For the text-containing cell, return its midpoint in (x, y) coordinate format. 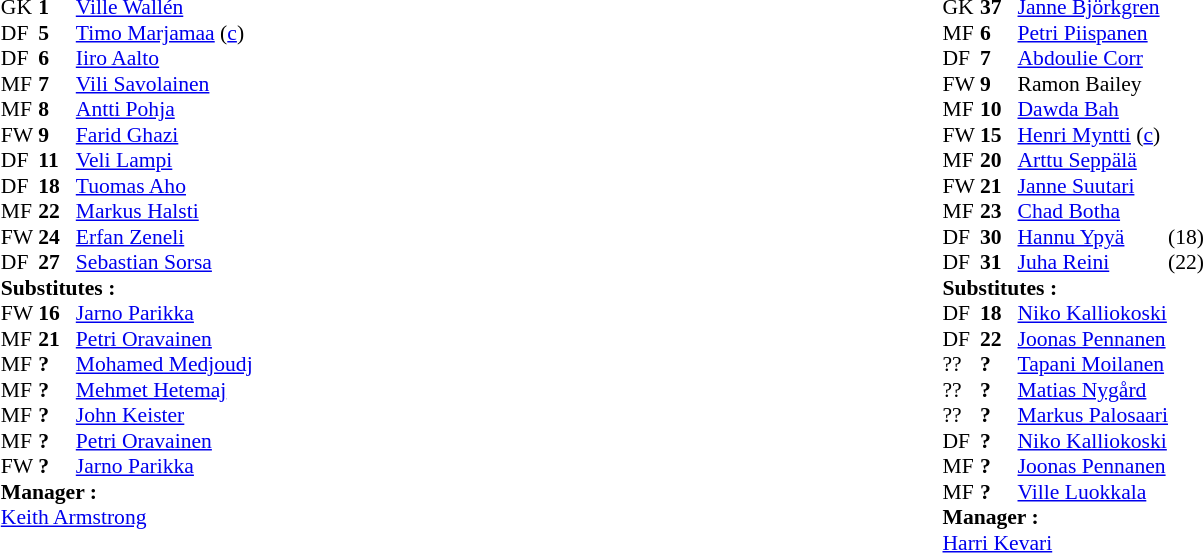
10 (999, 109)
Matias Nygård (1093, 390)
30 (999, 237)
Hannu Ypyä (1093, 237)
Mohamed Medjoudj (164, 365)
27 (57, 263)
Ramon Bailey (1093, 84)
16 (57, 313)
Tuomas Aho (164, 186)
Timo Marjamaa (c) (164, 33)
Tapani Moilanen (1093, 365)
11 (57, 161)
Henri Myntti (c) (1093, 135)
Vili Savolainen (164, 84)
23 (999, 211)
Farid Ghazi (164, 135)
Mehmet Hetemaj (164, 390)
Arttu Seppälä (1093, 161)
Markus Palosaari (1093, 415)
15 (999, 135)
John Keister (164, 415)
Markus Halsti (164, 211)
24 (57, 237)
Dawda Bah (1093, 109)
Erfan Zeneli (164, 237)
Sebastian Sorsa (164, 263)
Iiro Aalto (164, 59)
Abdoulie Corr (1093, 59)
5 (57, 33)
20 (999, 161)
Keith Armstrong (127, 517)
Juha Reini (1093, 263)
Chad Botha (1093, 211)
8 (57, 109)
Ville Luokkala (1093, 492)
Veli Lampi (164, 161)
Petri Piispanen (1093, 33)
31 (999, 263)
Antti Pohja (164, 109)
Janne Suutari (1093, 186)
